Determine the (X, Y) coordinate at the center of the cell enclosing the given text.  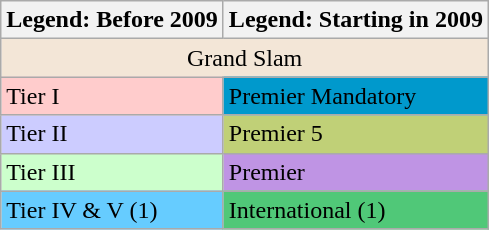
Premier 5 (356, 134)
Premier (356, 172)
Tier II (112, 134)
Legend: Starting in 2009 (356, 20)
Premier Mandatory (356, 96)
Tier III (112, 172)
Tier I (112, 96)
Tier IV & V (1) (112, 210)
Grand Slam (245, 58)
Legend: Before 2009 (112, 20)
International (1) (356, 210)
